Determine the [x, y] coordinate at the center of the cell enclosing the given text.  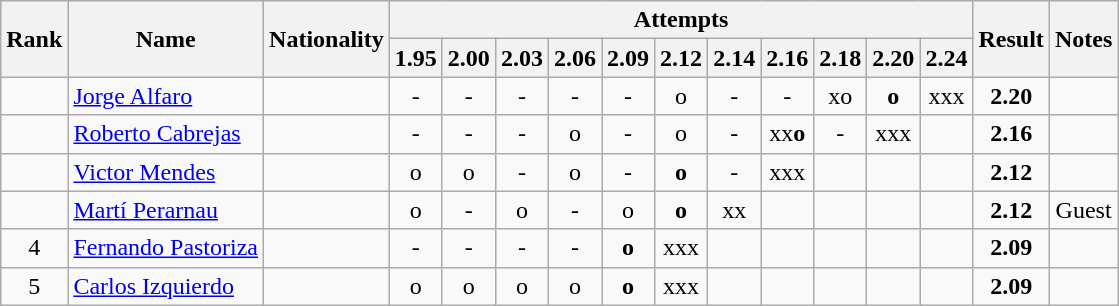
Martí Perarnau [166, 210]
xxo [788, 134]
Roberto Cabrejas [166, 134]
Rank [34, 39]
Victor Mendes [166, 172]
2.00 [468, 58]
xx [734, 210]
Carlos Izquierdo [166, 286]
Attempts [681, 20]
2.03 [522, 58]
2.06 [574, 58]
Fernando Pastoriza [166, 248]
Guest [1083, 210]
Jorge Alfaro [166, 96]
1.95 [416, 58]
Name [166, 39]
2.18 [840, 58]
Nationality [327, 39]
5 [34, 286]
2.14 [734, 58]
xo [840, 96]
Notes [1083, 39]
Result [1011, 39]
4 [34, 248]
2.24 [946, 58]
